Determine the [x, y] coordinate at the center of the cell enclosing the given text.  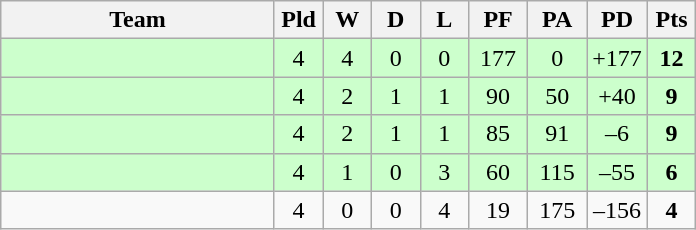
–6 [618, 134]
PF [498, 20]
115 [558, 172]
PD [618, 20]
3 [444, 172]
91 [558, 134]
+177 [618, 58]
Pts [672, 20]
50 [558, 96]
177 [498, 58]
L [444, 20]
90 [498, 96]
12 [672, 58]
60 [498, 172]
6 [672, 172]
D [396, 20]
Pld [298, 20]
85 [498, 134]
–156 [618, 210]
PA [558, 20]
–55 [618, 172]
19 [498, 210]
+40 [618, 96]
175 [558, 210]
W [348, 20]
Team [138, 20]
